Find where the given text appears and provide that cell's center as [x, y] coordinate. 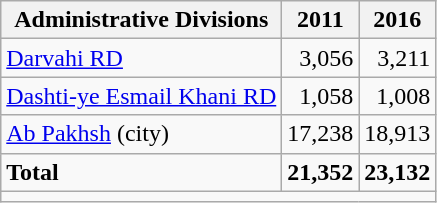
Ab Pakhsh (city) [142, 134]
2016 [398, 20]
Dashti-ye Esmail Khani RD [142, 96]
3,211 [398, 58]
Total [142, 172]
1,008 [398, 96]
3,056 [320, 58]
Darvahi RD [142, 58]
Administrative Divisions [142, 20]
18,913 [398, 134]
21,352 [320, 172]
23,132 [398, 172]
2011 [320, 20]
1,058 [320, 96]
17,238 [320, 134]
